Find where the given text appears and provide that cell's center as (X, Y) coordinate. 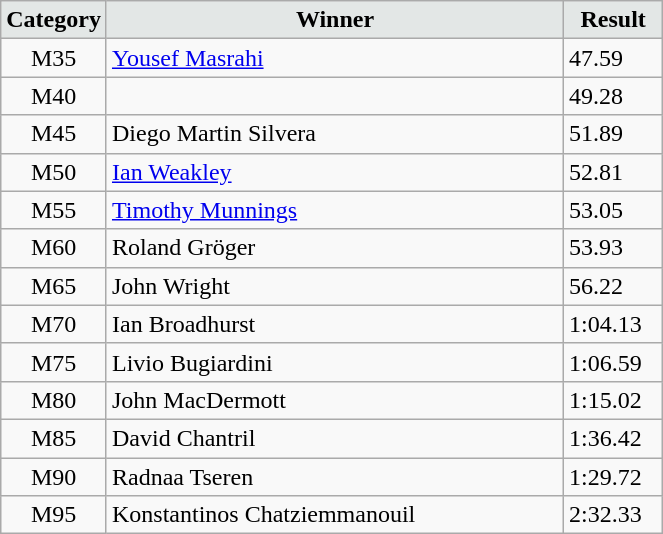
Diego Martin Silvera (334, 134)
56.22 (614, 286)
53.05 (614, 210)
1:15.02 (614, 400)
47.59 (614, 58)
Winner (334, 20)
M55 (54, 210)
Timothy Munnings (334, 210)
1:06.59 (614, 362)
Ian Weakley (334, 172)
M70 (54, 324)
Livio Bugiardini (334, 362)
John Wright (334, 286)
Radnaa Tseren (334, 477)
1:29.72 (614, 477)
Category (54, 20)
M85 (54, 438)
Yousef Masrahi (334, 58)
2:32.33 (614, 515)
51.89 (614, 134)
David Chantril (334, 438)
Result (614, 20)
1:36.42 (614, 438)
M90 (54, 477)
M80 (54, 400)
Roland Gröger (334, 248)
M60 (54, 248)
M45 (54, 134)
M50 (54, 172)
Konstantinos Chatziemmanouil (334, 515)
53.93 (614, 248)
M40 (54, 96)
52.81 (614, 172)
M75 (54, 362)
Ian Broadhurst (334, 324)
49.28 (614, 96)
M35 (54, 58)
M65 (54, 286)
M95 (54, 515)
John MacDermott (334, 400)
1:04.13 (614, 324)
